Pinpoint the cell where the given text exists, returning its [X, Y] midpoint coordinate. 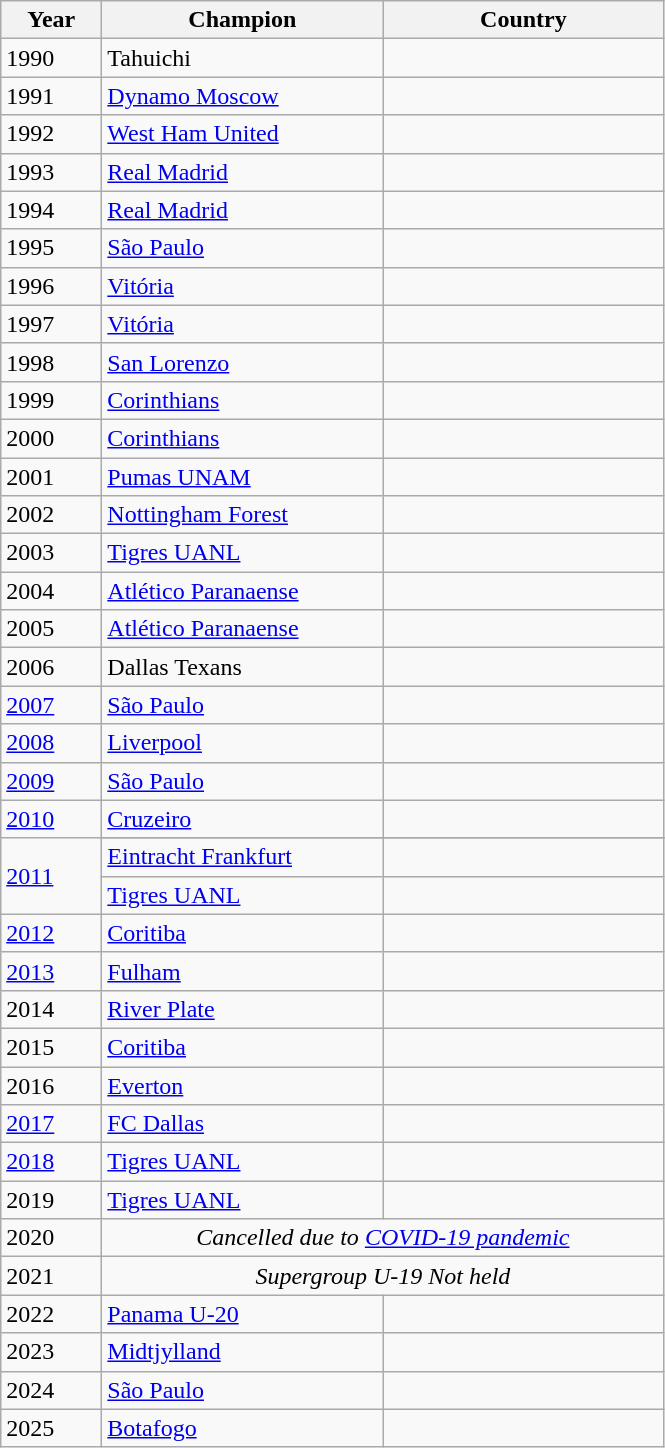
1997 [52, 324]
2010 [52, 819]
2018 [52, 1162]
Cancelled due to COVID-19 pandemic [383, 1238]
Midtjylland [242, 1352]
1994 [52, 210]
2006 [52, 667]
San Lorenzo [242, 362]
Fulham [242, 971]
Botafogo [242, 1428]
2014 [52, 1009]
Panama U-20 [242, 1314]
2016 [52, 1085]
Supergroup U-19 Not held [383, 1276]
Dynamo Moscow [242, 96]
1995 [52, 248]
1998 [52, 362]
2002 [52, 515]
1992 [52, 134]
2015 [52, 1047]
Liverpool [242, 743]
Country [524, 20]
Cruzeiro [242, 819]
Champion [242, 20]
Year [52, 20]
2013 [52, 971]
2005 [52, 629]
2001 [52, 477]
2000 [52, 438]
1990 [52, 58]
Tahuichi [242, 58]
2004 [52, 591]
2009 [52, 781]
2017 [52, 1124]
Dallas Texans [242, 667]
Pumas UNAM [242, 477]
Everton [242, 1085]
West Ham United [242, 134]
2025 [52, 1428]
2022 [52, 1314]
1999 [52, 400]
1996 [52, 286]
2021 [52, 1276]
2024 [52, 1390]
River Plate [242, 1009]
2003 [52, 553]
2019 [52, 1200]
1993 [52, 172]
2023 [52, 1352]
Nottingham Forest [242, 515]
2008 [52, 743]
2020 [52, 1238]
1991 [52, 96]
2011 [52, 876]
2007 [52, 705]
2012 [52, 933]
Eintracht Frankfurt [242, 857]
FC Dallas [242, 1124]
